Locate the cell with the specified text and output its (x, y) center coordinate. 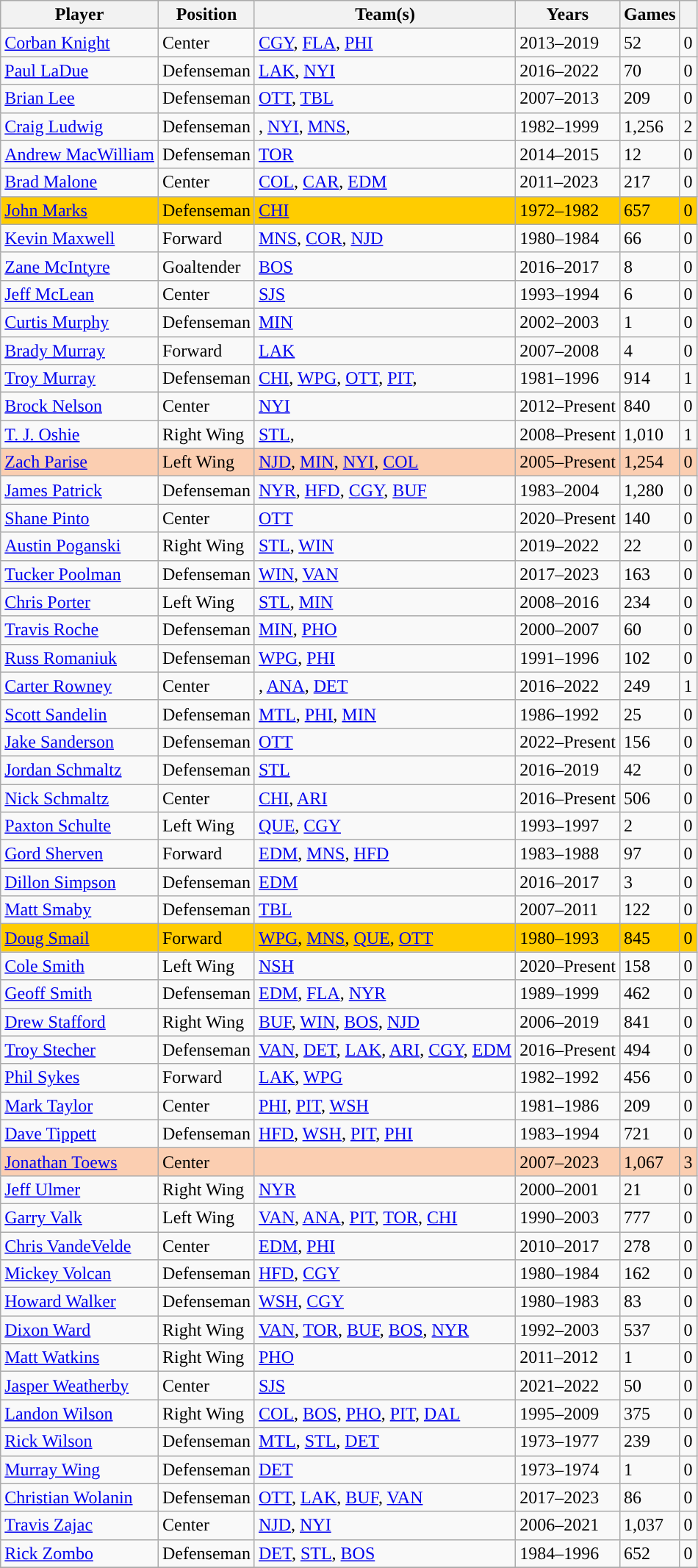
NYI (385, 407)
70 (650, 71)
456 (650, 1078)
375 (650, 1414)
Goaltender (206, 266)
2013–2019 (568, 43)
Rick Wilson (79, 1442)
Matt Smaby (79, 910)
Brock Nelson (79, 407)
2007–2011 (568, 910)
652 (650, 1553)
1981–1986 (568, 1106)
TOR (385, 154)
WSH, CGY (385, 1302)
21 (650, 1189)
EDM (385, 882)
1972–1982 (568, 210)
VAN, TOR, BUF, BOS, NYR (385, 1330)
Nick Schmaltz (79, 798)
2011–2023 (568, 182)
1982–1999 (568, 126)
EDM, MNS, HFD (385, 854)
2000–2007 (568, 630)
WPG, MNS, QUE, OTT (385, 938)
VAN, DET, LAK, ARI, CGY, EDM (385, 1050)
50 (650, 1386)
Carter Rowney (79, 686)
1973–1977 (568, 1442)
1980–1993 (568, 938)
Mickey Volcan (79, 1274)
James Patrick (79, 490)
Dixon Ward (79, 1330)
Corban Knight (79, 43)
Austin Poganski (79, 546)
, NYI, MNS, (385, 126)
Brian Lee (79, 99)
NJD, NYI (385, 1525)
CHI, WPG, OTT, PIT, (385, 379)
Troy Stecher (79, 1050)
2007–2013 (568, 99)
Garry Valk (79, 1217)
Position (206, 15)
2011–2012 (568, 1358)
841 (650, 1022)
MTL, STL, DET (385, 1442)
Drew Stafford (79, 1022)
EDM, FLA, NYR (385, 994)
, ANA, DET (385, 686)
Travis Roche (79, 630)
2008–2016 (568, 602)
1992–2003 (568, 1330)
COL, CAR, EDM (385, 182)
John Marks (79, 210)
60 (650, 630)
1973–1974 (568, 1469)
2006–2019 (568, 1022)
MNS, COR, NJD (385, 238)
122 (650, 910)
VAN, ANA, PIT, TOR, CHI (385, 1217)
2000–2001 (568, 1189)
1981–1996 (568, 379)
Shane Pinto (79, 518)
PHI, PIT, WSH (385, 1106)
2007–2023 (568, 1161)
Curtis Murphy (79, 322)
QUE, CGY (385, 826)
Player (79, 15)
217 (650, 182)
PHO (385, 1358)
2014–2015 (568, 154)
Landon Wilson (79, 1414)
COL, BOS, PHO, PIT, DAL (385, 1414)
Brad Malone (79, 182)
156 (650, 742)
Scott Sandelin (79, 714)
Kevin Maxwell (79, 238)
NJD, MIN, NYI, COL (385, 462)
1986–1992 (568, 714)
Dillon Simpson (79, 882)
BOS (385, 266)
Games (650, 15)
239 (650, 1442)
1980–1983 (568, 1302)
86 (650, 1497)
102 (650, 658)
CGY, FLA, PHI (385, 43)
8 (650, 266)
Chris Porter (79, 602)
Years (568, 15)
WIN, VAN (385, 574)
2012–Present (568, 407)
Christian Wolanin (79, 1497)
NYR (385, 1189)
1991–1996 (568, 658)
2005–Present (568, 462)
278 (650, 1246)
Cole Smith (79, 966)
163 (650, 574)
66 (650, 238)
158 (650, 966)
2022–Present (568, 742)
Chris VandeVelde (79, 1246)
Andrew MacWilliam (79, 154)
2008–Present (568, 434)
Jordan Schmaltz (79, 770)
1983–1988 (568, 854)
Brady Murray (79, 351)
Troy Murray (79, 379)
494 (650, 1050)
DET, STL, BOS (385, 1553)
LAK, WPG (385, 1078)
Rick Zombo (79, 1553)
NSH (385, 966)
Dave Tippett (79, 1134)
Howard Walker (79, 1302)
STL, (385, 434)
2019–2022 (568, 546)
506 (650, 798)
Gord Sherven (79, 854)
83 (650, 1302)
Murray Wing (79, 1469)
914 (650, 379)
840 (650, 407)
MTL, PHI, MIN (385, 714)
Jake Sanderson (79, 742)
HFD, WSH, PIT, PHI (385, 1134)
462 (650, 994)
BUF, WIN, BOS, NJD (385, 1022)
Team(s) (385, 15)
MIN (385, 322)
1,067 (650, 1161)
25 (650, 714)
WPG, PHI (385, 658)
2016–2019 (568, 770)
2007–2008 (568, 351)
Jonathan Toews (79, 1161)
Craig Ludwig (79, 126)
1982–1992 (568, 1078)
TBL (385, 910)
52 (650, 43)
Zach Parise (79, 462)
2021–2022 (568, 1386)
OTT, LAK, BUF, VAN (385, 1497)
1993–1994 (568, 294)
721 (650, 1134)
140 (650, 518)
1,254 (650, 462)
4 (650, 351)
Geoff Smith (79, 994)
MIN, PHO (385, 630)
Mark Taylor (79, 1106)
1990–2003 (568, 1217)
Paxton Schulte (79, 826)
1989–1999 (568, 994)
Tucker Poolman (79, 574)
DET (385, 1469)
LAK, NYI (385, 71)
STL (385, 770)
162 (650, 1274)
234 (650, 602)
845 (650, 938)
777 (650, 1217)
1,010 (650, 434)
Matt Watkins (79, 1358)
1993–1997 (568, 826)
1983–2004 (568, 490)
Travis Zajac (79, 1525)
12 (650, 154)
Phil Sykes (79, 1078)
1,037 (650, 1525)
STL, WIN (385, 546)
T. J. Oshie (79, 434)
Zane McIntyre (79, 266)
2002–2003 (568, 322)
EDM, PHI (385, 1246)
1983–1994 (568, 1134)
97 (650, 854)
LAK (385, 351)
537 (650, 1330)
657 (650, 210)
1,256 (650, 126)
STL, MIN (385, 602)
NYR, HFD, CGY, BUF (385, 490)
42 (650, 770)
2006–2021 (568, 1525)
1995–2009 (568, 1414)
1,280 (650, 490)
Jasper Weatherby (79, 1386)
1984–1996 (568, 1553)
CHI (385, 210)
Doug Smail (79, 938)
22 (650, 546)
Russ Romaniuk (79, 658)
2010–2017 (568, 1246)
Paul LaDue (79, 71)
HFD, CGY (385, 1274)
Jeff Ulmer (79, 1189)
6 (650, 294)
CHI, ARI (385, 798)
249 (650, 686)
Jeff McLean (79, 294)
OTT, TBL (385, 99)
